From the cell containing the given text, extract its center point as (x, y) coordinate. 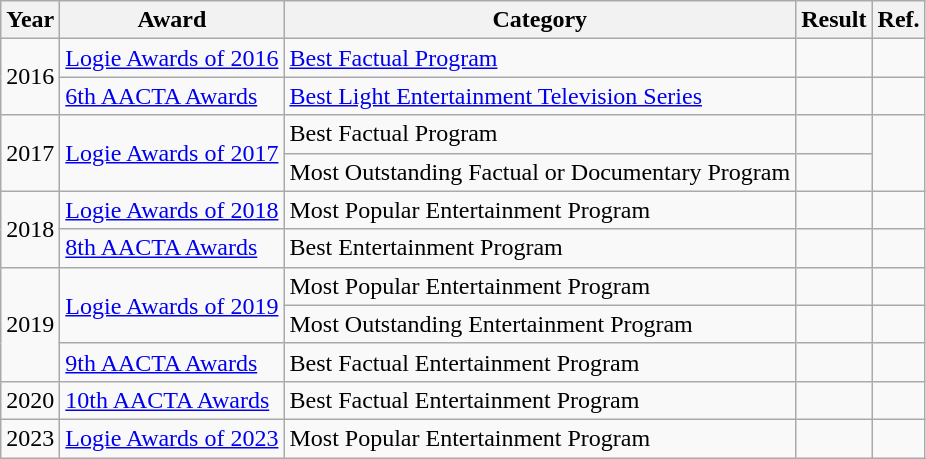
2020 (30, 400)
10th AACTA Awards (172, 400)
Best Light Entertainment Television Series (540, 96)
Logie Awards of 2019 (172, 305)
Logie Awards of 2018 (172, 210)
Result (834, 20)
2018 (30, 229)
8th AACTA Awards (172, 248)
2023 (30, 438)
2019 (30, 324)
Ref. (898, 20)
Logie Awards of 2017 (172, 153)
9th AACTA Awards (172, 362)
2016 (30, 77)
Category (540, 20)
Year (30, 20)
Best Entertainment Program (540, 248)
Most Outstanding Factual or Documentary Program (540, 172)
Most Outstanding Entertainment Program (540, 324)
Logie Awards of 2023 (172, 438)
Award (172, 20)
2017 (30, 153)
6th AACTA Awards (172, 96)
Logie Awards of 2016 (172, 58)
